Scan for the cell matching the given text and deliver its [x, y] coordinate at center. 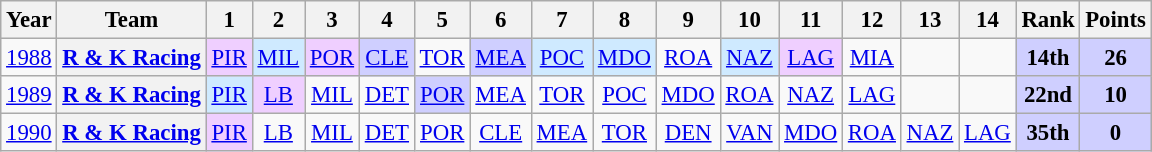
DEN [688, 133]
1 [229, 20]
5 [442, 20]
4 [386, 20]
1989 [29, 95]
Year [29, 20]
14th [1048, 58]
1990 [29, 133]
11 [811, 20]
Rank [1048, 20]
1988 [29, 58]
MIA [872, 58]
13 [930, 20]
22nd [1048, 95]
12 [872, 20]
Points [1116, 20]
Team [132, 20]
26 [1116, 58]
7 [562, 20]
8 [624, 20]
9 [688, 20]
14 [988, 20]
0 [1116, 133]
3 [332, 20]
2 [278, 20]
35th [1048, 133]
6 [500, 20]
VAN [750, 133]
